Return [X, Y] of the center of cell containing provided text 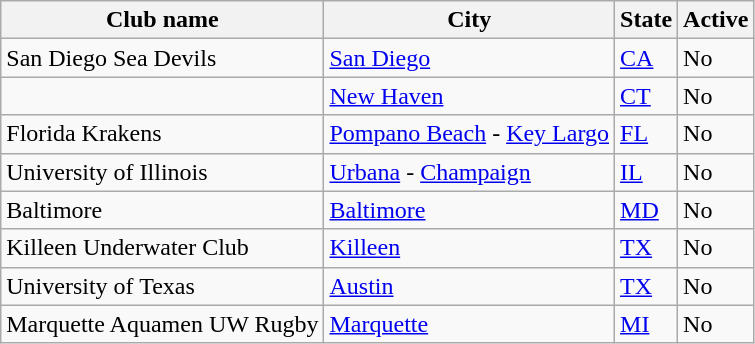
MI [646, 324]
City [470, 20]
New Haven [470, 96]
State [646, 20]
CA [646, 58]
Killeen Underwater Club [162, 248]
San Diego [470, 58]
Killeen [470, 248]
Marquette [470, 324]
Marquette Aquamen UW Rugby [162, 324]
CT [646, 96]
FL [646, 134]
Urbana - Champaign [470, 172]
Florida Krakens [162, 134]
University of Illinois [162, 172]
Active [716, 20]
Club name [162, 20]
San Diego Sea Devils [162, 58]
Austin [470, 286]
IL [646, 172]
MD [646, 210]
University of Texas [162, 286]
Pompano Beach - Key Largo [470, 134]
